Search for the cell housing the specified text and yield its [x, y] center coordinate. 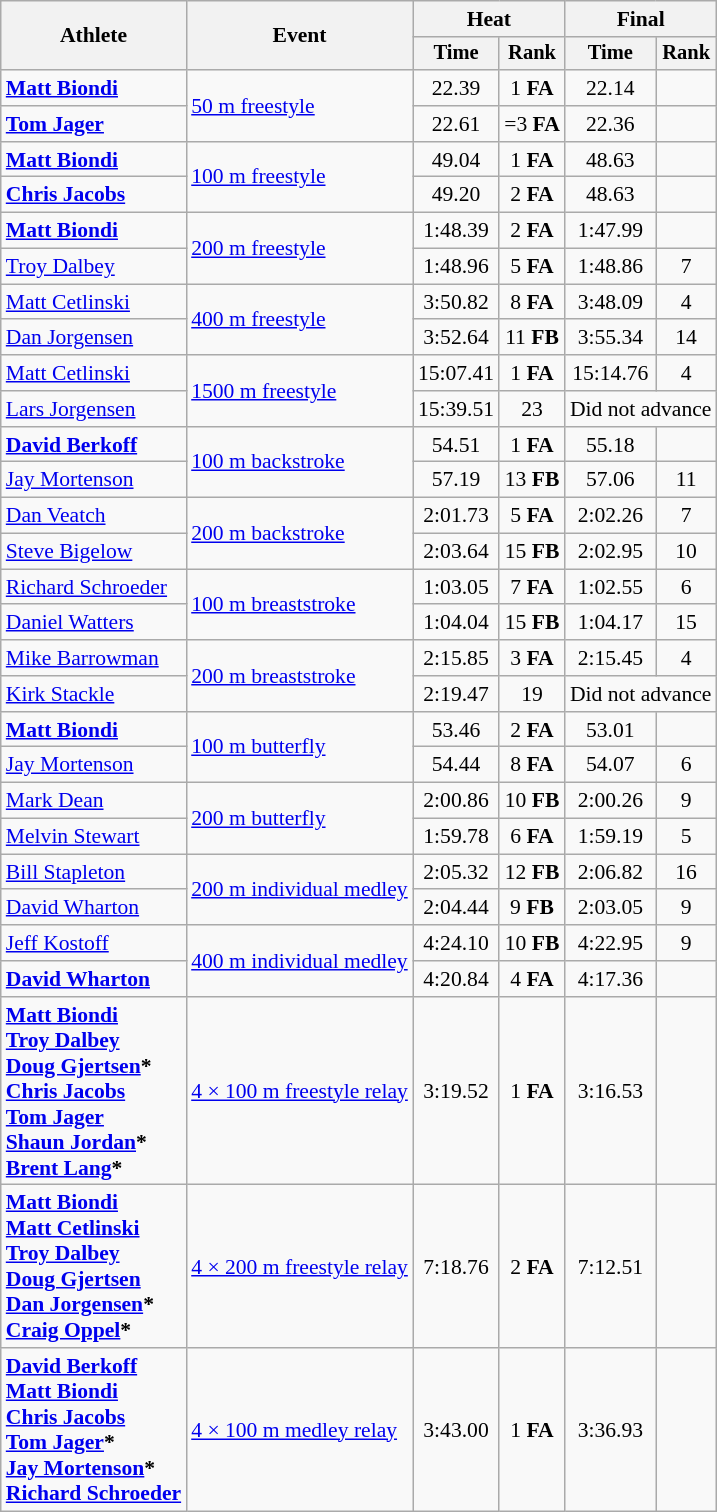
1:59.78 [456, 837]
4:24.10 [456, 943]
Dan Jorgensen [94, 338]
57.06 [610, 480]
2:15.45 [610, 658]
10 [686, 552]
3:19.52 [456, 1092]
David BerkoffMatt BiondiChris JacobsTom Jager*Jay Mortenson*Richard Schroeder [94, 1430]
Troy Dalbey [94, 267]
Matt BiondiTroy DalbeyDoug Gjertsen*Chris JacobsTom JagerShaun Jordan*Brent Lang* [94, 1092]
3:55.34 [610, 338]
Bill Stapleton [94, 872]
6 FA [532, 837]
Jeff Kostoff [94, 943]
3 FA [532, 658]
2:02.95 [610, 552]
9 FB [532, 908]
2:03.64 [456, 552]
200 m individual medley [300, 890]
15:39.51 [456, 409]
1:59.19 [610, 837]
Kirk Stackle [94, 694]
11 FB [532, 338]
3:16.53 [610, 1092]
7:12.51 [610, 1266]
Heat [489, 19]
4 × 100 m freestyle relay [300, 1092]
1:04.04 [456, 623]
12 FB [532, 872]
4 × 100 m medley relay [300, 1430]
200 m freestyle [300, 248]
2:15.85 [456, 658]
49.20 [456, 195]
54.51 [456, 445]
50 m freestyle [300, 106]
Lars Jorgensen [94, 409]
Melvin Stewart [94, 837]
4:17.36 [610, 979]
4 × 200 m freestyle relay [300, 1266]
100 m butterfly [300, 748]
1:48.86 [610, 267]
1:47.99 [610, 231]
=3 FA [532, 124]
Mike Barrowman [94, 658]
2:00.86 [456, 801]
3:48.09 [610, 302]
2:02.26 [610, 516]
3:52.64 [456, 338]
400 m individual medley [300, 960]
1:04.17 [610, 623]
Daniel Watters [94, 623]
55.18 [610, 445]
Tom Jager [94, 124]
3:43.00 [456, 1430]
54.07 [610, 765]
57.19 [456, 480]
Athlete [94, 36]
53.46 [456, 730]
23 [532, 409]
5 [686, 837]
7:18.76 [456, 1266]
14 [686, 338]
54.44 [456, 765]
2:01.73 [456, 516]
4:20.84 [456, 979]
Richard Schroeder [94, 587]
2:03.05 [610, 908]
19 [532, 694]
1500 m freestyle [300, 390]
16 [686, 872]
2:04.44 [456, 908]
200 m breaststroke [300, 676]
2:00.26 [610, 801]
22.39 [456, 88]
3:50.82 [456, 302]
22.36 [610, 124]
4 FA [532, 979]
4:22.95 [610, 943]
1:03.05 [456, 587]
49.04 [456, 160]
David Berkoff [94, 445]
7 FA [532, 587]
3:36.93 [610, 1430]
Chris Jacobs [94, 195]
2:19.47 [456, 694]
11 [686, 480]
22.61 [456, 124]
1:48.96 [456, 267]
Matt BiondiMatt CetlinskiTroy DalbeyDoug GjertsenDan Jorgensen*Craig Oppel* [94, 1266]
15:14.76 [610, 373]
22.14 [610, 88]
100 m backstroke [300, 462]
Mark Dean [94, 801]
200 m backstroke [300, 534]
53.01 [610, 730]
15:07.41 [456, 373]
Dan Veatch [94, 516]
2:05.32 [456, 872]
Final [641, 19]
1:48.39 [456, 231]
Event [300, 36]
2:06.82 [610, 872]
Steve Bigelow [94, 552]
13 FB [532, 480]
200 m butterfly [300, 818]
100 m freestyle [300, 178]
400 m freestyle [300, 320]
100 m breaststroke [300, 604]
15 [686, 623]
1:02.55 [610, 587]
